Output the (X, Y) coordinate of the center of the cell containing the given text.  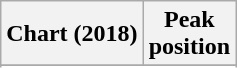
Chart (2018) (72, 34)
Peakposition (189, 34)
